Find where the given text appears and provide that cell's center as [X, Y] coordinate. 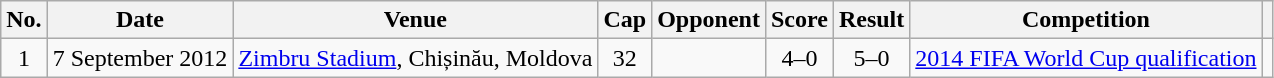
5–0 [871, 58]
Result [871, 20]
7 September 2012 [140, 58]
Cap [625, 20]
Competition [1086, 20]
32 [625, 58]
Opponent [709, 20]
2014 FIFA World Cup qualification [1086, 58]
4–0 [799, 58]
Zimbru Stadium, Chișinău, Moldova [416, 58]
Score [799, 20]
1 [24, 58]
Venue [416, 20]
Date [140, 20]
No. [24, 20]
